Pinpoint the cell where the given text exists, returning its (X, Y) midpoint coordinate. 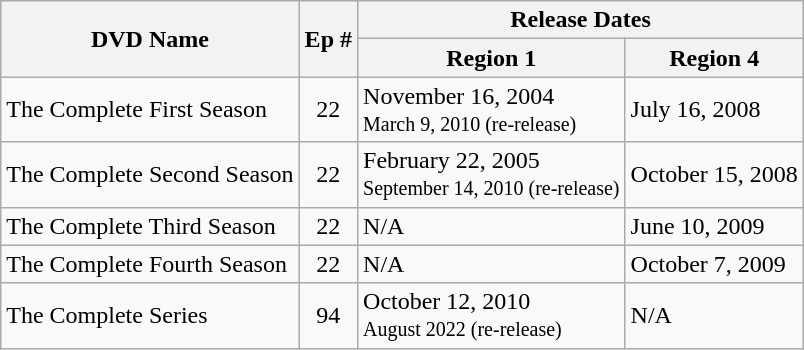
94 (328, 316)
February 22, 2005September 14, 2010 (re-release) (492, 174)
Region 1 (492, 58)
October 15, 2008 (714, 174)
The Complete Second Season (150, 174)
DVD Name (150, 39)
November 16, 2004March 9, 2010 (re-release) (492, 110)
October 7, 2009 (714, 264)
October 12, 2010August 2022 (re-release) (492, 316)
Release Dates (581, 20)
The Complete First Season (150, 110)
June 10, 2009 (714, 226)
Region 4 (714, 58)
Ep # (328, 39)
The Complete Series (150, 316)
July 16, 2008 (714, 110)
The Complete Third Season (150, 226)
The Complete Fourth Season (150, 264)
